Output the [x, y] coordinate of the center of the cell containing the given text.  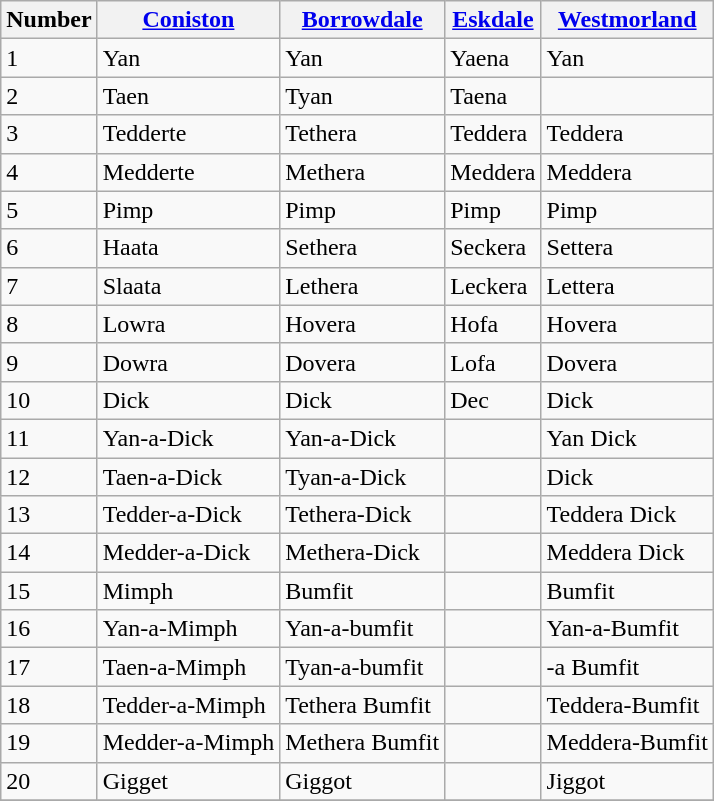
Haata [188, 248]
Dec [493, 400]
Teddera-Bumfit [627, 705]
Leckera [493, 286]
Yan-a-Bumfit [627, 629]
14 [49, 553]
17 [49, 667]
Slaata [188, 286]
4 [49, 172]
-a Bumfit [627, 667]
1 [49, 58]
Tyan-a-Dick [362, 477]
Methera-Dick [362, 553]
Taen-a-Mimph [188, 667]
5 [49, 210]
Seckera [493, 248]
Settera [627, 248]
Teddera Dick [627, 515]
11 [49, 438]
6 [49, 248]
Dowra [188, 362]
8 [49, 324]
Eskdale [493, 20]
Lowra [188, 324]
Yaena [493, 58]
Taena [493, 96]
Tedderte [188, 134]
18 [49, 705]
16 [49, 629]
Number [49, 20]
Medder-a-Mimph [188, 743]
Tyan-a-bumfit [362, 667]
Mimph [188, 591]
Tethera Bumfit [362, 705]
20 [49, 781]
Methera Bumfit [362, 743]
Lettera [627, 286]
Tethera [362, 134]
Medder-a-Dick [188, 553]
Yan Dick [627, 438]
Tedder-a-Dick [188, 515]
Borrowdale [362, 20]
Tyan [362, 96]
Lethera [362, 286]
7 [49, 286]
13 [49, 515]
3 [49, 134]
10 [49, 400]
Hofa [493, 324]
Yan-a-bumfit [362, 629]
Medderte [188, 172]
2 [49, 96]
Tedder-a-Mimph [188, 705]
Coniston [188, 20]
Jiggot [627, 781]
Giggot [362, 781]
Westmorland [627, 20]
Yan-a-Mimph [188, 629]
Methera [362, 172]
Meddera Dick [627, 553]
Taen [188, 96]
19 [49, 743]
Tethera-Dick [362, 515]
9 [49, 362]
Sethera [362, 248]
Taen-a-Dick [188, 477]
Lofa [493, 362]
Meddera-Bumfit [627, 743]
Gigget [188, 781]
12 [49, 477]
15 [49, 591]
